Search for the cell housing the specified text and yield its (x, y) center coordinate. 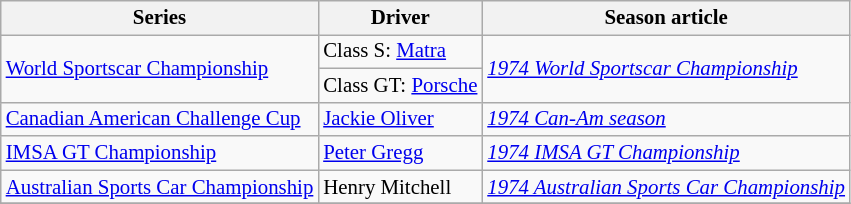
Driver (400, 18)
1974 IMSA GT Championship (666, 153)
IMSA GT Championship (160, 153)
1974 World Sportscar Championship (666, 68)
Canadian American Challenge Cup (160, 119)
1974 Australian Sports Car Championship (666, 187)
Class S: Matra (400, 51)
Australian Sports Car Championship (160, 187)
World Sportscar Championship (160, 68)
1974 Can-Am season (666, 119)
Class GT: Porsche (400, 85)
Henry Mitchell (400, 187)
Season article (666, 18)
Jackie Oliver (400, 119)
Peter Gregg (400, 153)
Series (160, 18)
